Return (x, y) of the center of cell containing provided text 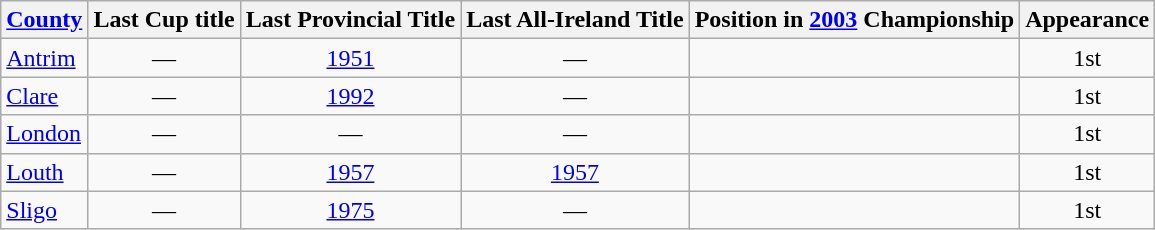
County (44, 20)
Last Cup title (164, 20)
Louth (44, 172)
Antrim (44, 58)
Sligo (44, 210)
Position in 2003 Championship (854, 20)
Last Provincial Title (350, 20)
London (44, 134)
Last All-Ireland Title (575, 20)
1951 (350, 58)
Appearance (1088, 20)
1975 (350, 210)
Clare (44, 96)
1992 (350, 96)
